Output the [x, y] coordinate of the center of the cell containing the given text.  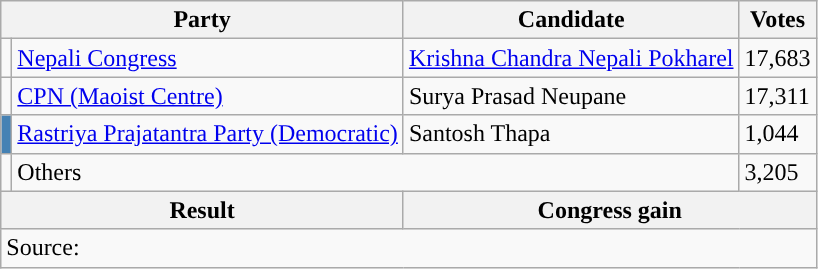
Santosh Thapa [571, 134]
Party [202, 20]
1,044 [778, 134]
Others [376, 172]
Nepali Congress [208, 58]
Source: [408, 248]
Krishna Chandra Nepali Pokharel [571, 58]
Surya Prasad Neupane [571, 96]
Result [202, 210]
Congress gain [610, 210]
Votes [778, 20]
17,311 [778, 96]
Rastriya Prajatantra Party (Democratic) [208, 134]
Candidate [571, 20]
3,205 [778, 172]
CPN (Maoist Centre) [208, 96]
17,683 [778, 58]
